Extract the (x, y) coordinate from the center of the cell holding the provided text.  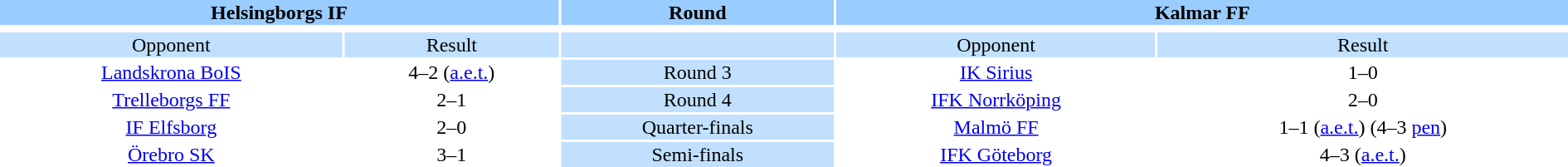
IFK Göteborg (996, 155)
Landskrona BoIS (171, 72)
IF Elfsborg (171, 127)
IFK Norrköping (996, 100)
Malmö FF (996, 127)
Örebro SK (171, 155)
Round 4 (698, 100)
Helsingborgs IF (279, 12)
Round 3 (698, 72)
4–3 (a.e.t.) (1363, 155)
Trelleborgs FF (171, 100)
1–0 (1363, 72)
2–1 (451, 100)
IK Sirius (996, 72)
Semi-finals (698, 155)
3–1 (451, 155)
Kalmar FF (1203, 12)
Round (698, 12)
4–2 (a.e.t.) (451, 72)
Quarter-finals (698, 127)
1–1 (a.e.t.) (4–3 pen) (1363, 127)
